Determine the [X, Y] coordinate at the center of the cell enclosing the given text.  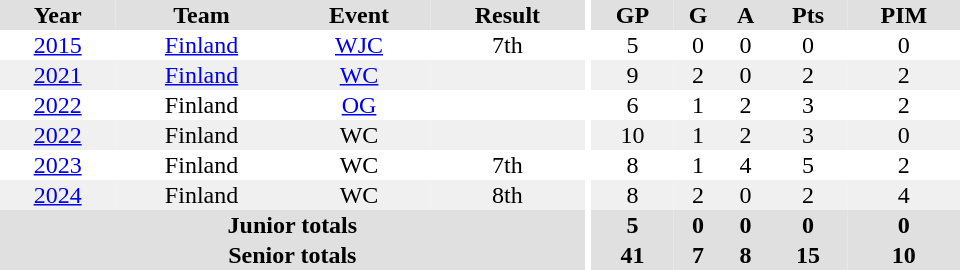
6 [632, 105]
8th [507, 195]
41 [632, 255]
2021 [58, 75]
9 [632, 75]
Year [58, 15]
Event [359, 15]
2023 [58, 165]
Result [507, 15]
G [698, 15]
2024 [58, 195]
Pts [808, 15]
7 [698, 255]
WJC [359, 45]
A [746, 15]
PIM [904, 15]
GP [632, 15]
15 [808, 255]
2015 [58, 45]
Team [202, 15]
OG [359, 105]
Senior totals [292, 255]
Junior totals [292, 225]
